Search for the cell housing the specified text and yield its [X, Y] center coordinate. 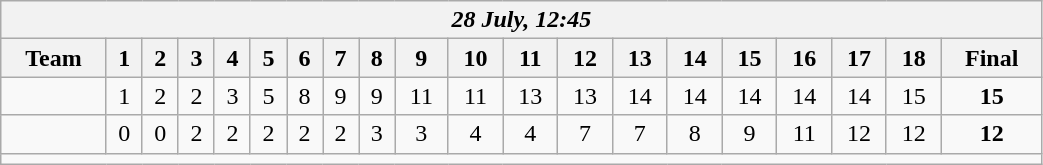
10 [476, 58]
17 [860, 58]
28 July, 12:45 [522, 20]
6 [305, 58]
18 [914, 58]
Team [54, 58]
16 [804, 58]
Final [992, 58]
